Return (x, y) of the center of cell containing provided text 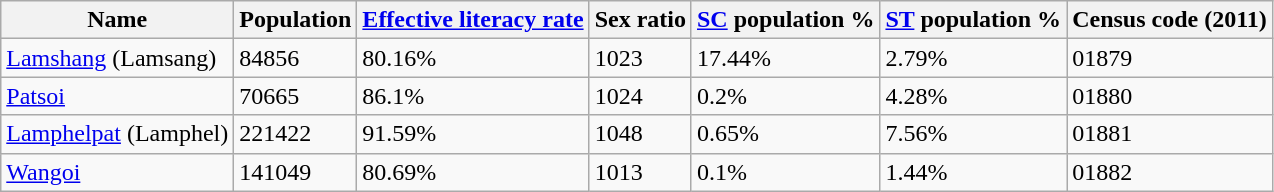
0.65% (785, 134)
Name (118, 20)
SC population % (785, 20)
80.16% (473, 58)
2.79% (974, 58)
1023 (640, 58)
Census code (2011) (1170, 20)
1013 (640, 172)
Lamshang (Lamsang) (118, 58)
141049 (296, 172)
91.59% (473, 134)
ST population % (974, 20)
Patsoi (118, 96)
Population (296, 20)
7.56% (974, 134)
221422 (296, 134)
Effective literacy rate (473, 20)
01881 (1170, 134)
17.44% (785, 58)
84856 (296, 58)
01882 (1170, 172)
01879 (1170, 58)
4.28% (974, 96)
Wangoi (118, 172)
Sex ratio (640, 20)
1024 (640, 96)
01880 (1170, 96)
0.2% (785, 96)
1048 (640, 134)
86.1% (473, 96)
0.1% (785, 172)
80.69% (473, 172)
1.44% (974, 172)
70665 (296, 96)
Lamphelpat (Lamphel) (118, 134)
